Pinpoint the cell where the given text exists, returning its [X, Y] midpoint coordinate. 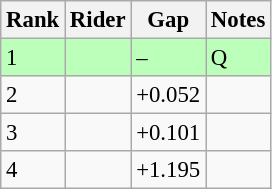
4 [33, 170]
+0.101 [168, 133]
Q [238, 58]
+0.052 [168, 95]
Gap [168, 20]
2 [33, 95]
1 [33, 58]
Rank [33, 20]
3 [33, 133]
Notes [238, 20]
Rider [98, 20]
+1.195 [168, 170]
– [168, 58]
